From the cell containing the given text, extract its center point as [X, Y] coordinate. 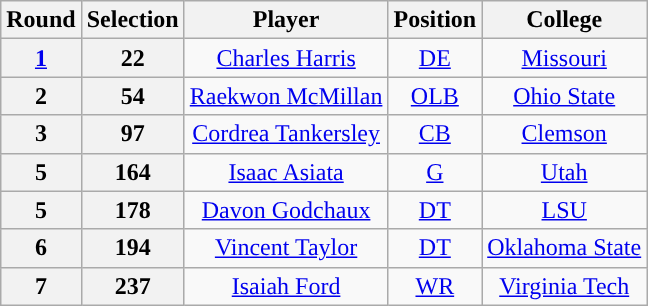
1 [41, 58]
Utah [564, 172]
Oklahoma State [564, 248]
College [564, 20]
Virginia Tech [564, 286]
54 [132, 96]
Ohio State [564, 96]
Charles Harris [286, 58]
DE [435, 58]
LSU [564, 210]
Selection [132, 20]
Player [286, 20]
Missouri [564, 58]
Cordrea Tankersley [286, 134]
3 [41, 134]
97 [132, 134]
CB [435, 134]
Isaiah Ford [286, 286]
194 [132, 248]
Isaac Asiata [286, 172]
178 [132, 210]
Position [435, 20]
2 [41, 96]
OLB [435, 96]
6 [41, 248]
Vincent Taylor [286, 248]
Raekwon McMillan [286, 96]
Round [41, 20]
22 [132, 58]
Clemson [564, 134]
Davon Godchaux [286, 210]
164 [132, 172]
WR [435, 286]
7 [41, 286]
G [435, 172]
237 [132, 286]
